Capture the cell that displays the provided text and extract its (X, Y) central coordinate. 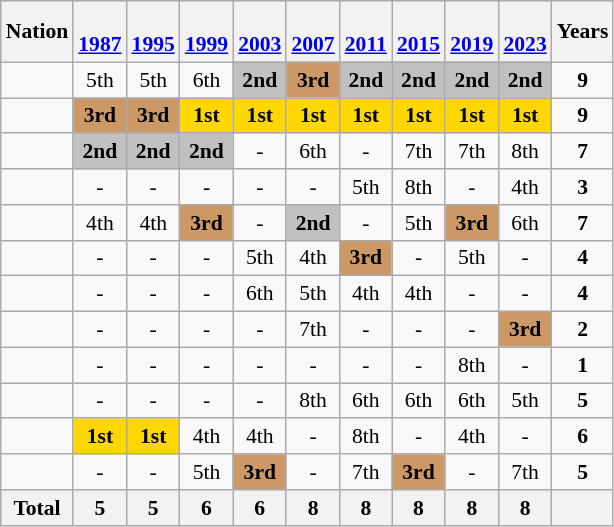
1987 (100, 32)
Total (37, 508)
Nation (37, 32)
1999 (206, 32)
1 (583, 365)
2003 (260, 32)
2 (583, 330)
3 (583, 187)
2007 (312, 32)
2011 (366, 32)
1995 (154, 32)
Years (583, 32)
2015 (418, 32)
2023 (524, 32)
2019 (472, 32)
